Return the [X, Y] coordinate for the center point of the cell that contains the specified text.  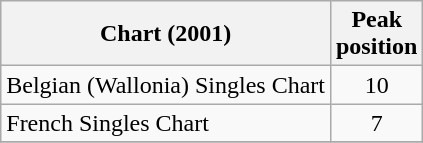
Belgian (Wallonia) Singles Chart [166, 85]
French Singles Chart [166, 123]
Peak position [376, 34]
7 [376, 123]
Chart (2001) [166, 34]
10 [376, 85]
